Find where the given text appears and provide that cell's center as [x, y] coordinate. 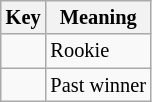
Meaning [98, 17]
Past winner [98, 85]
Rookie [98, 51]
Key [24, 17]
